Return the (X, Y) coordinate for the center point of the cell that contains the specified text.  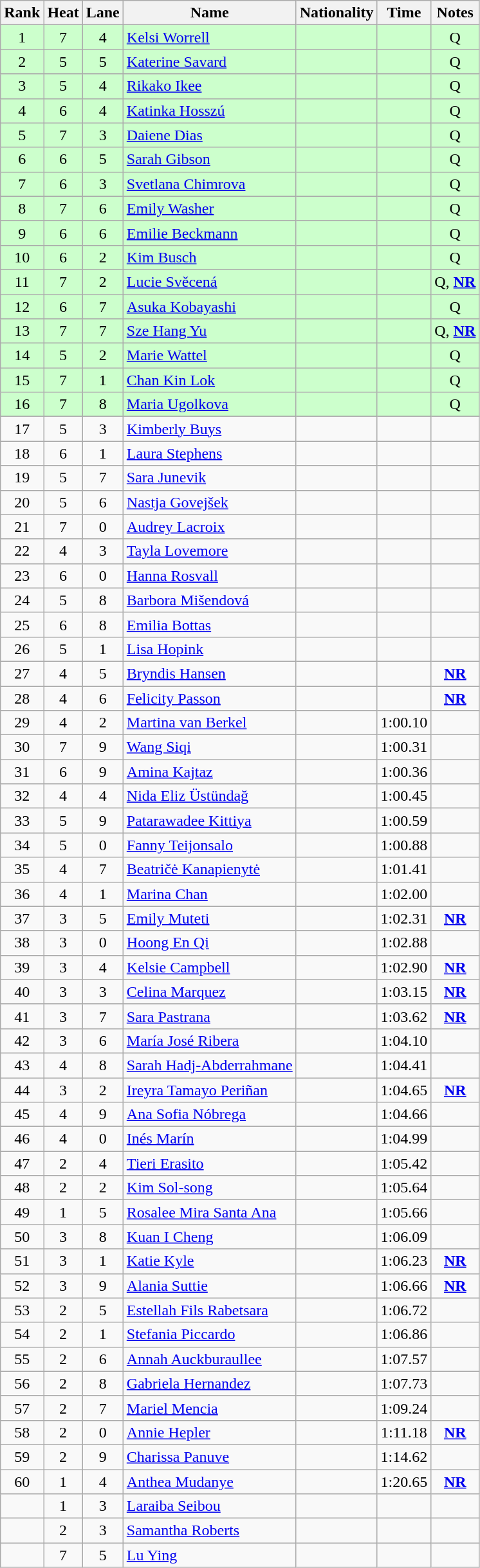
10 (22, 257)
Kuan I Cheng (210, 1237)
1:00.45 (404, 796)
36 (22, 894)
Celina Marquez (210, 992)
37 (22, 918)
16 (22, 405)
Katinka Hosszú (210, 111)
Kim Busch (210, 257)
21 (22, 527)
Tayla Lovemore (210, 551)
1:20.65 (404, 1481)
Rikako Ikee (210, 86)
33 (22, 821)
25 (22, 624)
1:03.62 (404, 1016)
Annah Auckburaullee (210, 1359)
Nida Eliz Üstündağ (210, 796)
1:04.66 (404, 1115)
22 (22, 551)
47 (22, 1163)
57 (22, 1408)
Maria Ugolkova (210, 405)
Stefania Piccardo (210, 1335)
43 (22, 1065)
17 (22, 429)
María José Ribera (210, 1041)
1:05.66 (404, 1212)
Lucie Svěcená (210, 282)
1:00.36 (404, 772)
23 (22, 576)
Gabriela Hernandez (210, 1383)
Svetlana Chimrova (210, 184)
35 (22, 870)
Katerine Savard (210, 62)
13 (22, 331)
Chan Kin Lok (210, 380)
51 (22, 1261)
Inés Marín (210, 1139)
Kelsie Campbell (210, 967)
Daiene Dias (210, 135)
1:00.10 (404, 723)
1:05.64 (404, 1188)
39 (22, 967)
24 (22, 600)
29 (22, 723)
Tieri Erasito (210, 1163)
50 (22, 1237)
Emilia Bottas (210, 624)
Felicity Passon (210, 698)
Lu Ying (210, 1555)
48 (22, 1188)
Fanny Teijonsalo (210, 845)
53 (22, 1310)
27 (22, 673)
Laura Stephens (210, 453)
Beatričė Kanapienytė (210, 870)
1:06.72 (404, 1310)
Ana Sofia Nóbrega (210, 1115)
30 (22, 747)
Emilie Beckmann (210, 233)
Lane (103, 13)
55 (22, 1359)
Hanna Rosvall (210, 576)
Sara Pastrana (210, 1016)
18 (22, 453)
1:00.31 (404, 747)
32 (22, 796)
Amina Kajtaz (210, 772)
Martina van Berkel (210, 723)
Charissa Panuve (210, 1457)
Barbora Mišendová (210, 600)
1:03.15 (404, 992)
Marina Chan (210, 894)
Audrey Lacroix (210, 527)
Time (404, 13)
1:07.73 (404, 1383)
Kimberly Buys (210, 429)
41 (22, 1016)
1:14.62 (404, 1457)
Kelsi Worrell (210, 37)
40 (22, 992)
60 (22, 1481)
Annie Hepler (210, 1432)
Emily Muteti (210, 918)
Nationality (337, 13)
Sze Hang Yu (210, 331)
Lisa Hopink (210, 649)
44 (22, 1090)
42 (22, 1041)
20 (22, 502)
11 (22, 282)
1:02.31 (404, 918)
1:11.18 (404, 1432)
14 (22, 356)
31 (22, 772)
Name (210, 13)
45 (22, 1115)
Sarah Gibson (210, 160)
12 (22, 307)
Ireyra Tamayo Periñan (210, 1090)
Laraiba Seibou (210, 1506)
1:07.57 (404, 1359)
Katie Kyle (210, 1261)
Marie Wattel (210, 356)
56 (22, 1383)
Hoong En Qi (210, 943)
Heat (63, 13)
1:02.90 (404, 967)
19 (22, 478)
Alania Suttie (210, 1286)
Emily Washer (210, 208)
1:06.09 (404, 1237)
1:00.59 (404, 821)
Rosalee Mira Santa Ana (210, 1212)
1:00.88 (404, 845)
Wang Siqi (210, 747)
1:06.86 (404, 1335)
1:02.00 (404, 894)
Notes (456, 13)
1:06.66 (404, 1286)
46 (22, 1139)
Sarah Hadj-Abderrahmane (210, 1065)
1:04.65 (404, 1090)
26 (22, 649)
Estellah Fils Rabetsara (210, 1310)
1:04.10 (404, 1041)
Anthea Mudanye (210, 1481)
1:09.24 (404, 1408)
Patarawadee Kittiya (210, 821)
15 (22, 380)
1:01.41 (404, 870)
Mariel Mencia (210, 1408)
1:02.88 (404, 943)
59 (22, 1457)
1:06.23 (404, 1261)
34 (22, 845)
Kim Sol-song (210, 1188)
52 (22, 1286)
Bryndis Hansen (210, 673)
Rank (22, 13)
54 (22, 1335)
Nastja Govejšek (210, 502)
1:05.42 (404, 1163)
38 (22, 943)
1:04.99 (404, 1139)
1:04.41 (404, 1065)
Sara Junevik (210, 478)
49 (22, 1212)
58 (22, 1432)
Asuka Kobayashi (210, 307)
28 (22, 698)
Samantha Roberts (210, 1531)
